Pinpoint the cell where the given text exists, returning its (X, Y) midpoint coordinate. 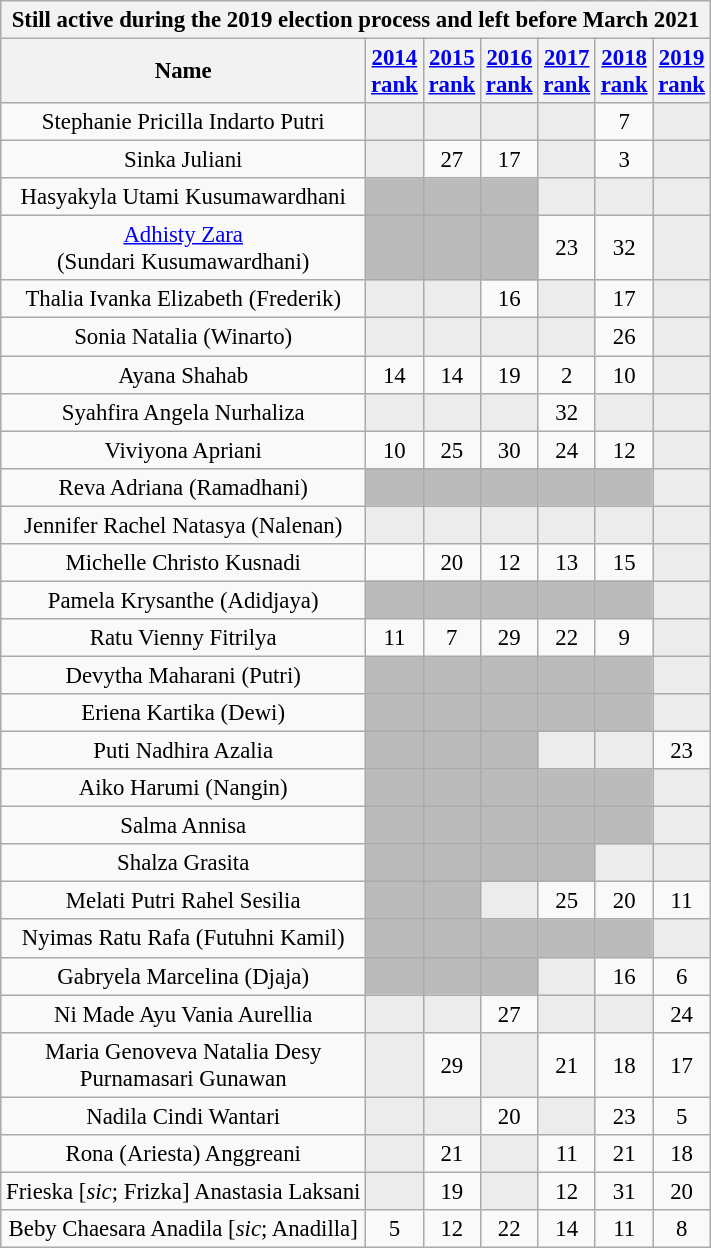
Ratu Vienny Fitrilya (184, 638)
9 (624, 638)
Ni Made Ayu Vania Aurellia (184, 1014)
Michelle Christo Kusnadi (184, 563)
3 (624, 160)
Gabryela Marcelina (Djaja) (184, 976)
13 (566, 563)
2 (566, 375)
2017rank (566, 72)
Reva Adriana (Ramadhani) (184, 487)
2019rank (682, 72)
Melati Putri Rahel Sesilia (184, 901)
Still active during the 2019 election process and left before March 2021 (356, 20)
6 (682, 976)
Pamela Krysanthe (Adidjaya) (184, 600)
Aiko Harumi (Nangin) (184, 788)
Puti Nadhira Azalia (184, 751)
Thalia Ivanka Elizabeth (Frederik) (184, 299)
Eriena Kartika (Dewi) (184, 713)
Shalza Grasita (184, 863)
Maria Genoveva Natalia DesyPurnamasari Gunawan (184, 1064)
Devytha Maharani (Putri) (184, 675)
Syahfira Angela Nurhaliza (184, 412)
2016rank (510, 72)
2015rank (452, 72)
Beby Chaesara Anadila [sic; Anadilla] (184, 1229)
2018rank (624, 72)
15 (624, 563)
Sinka Juliani (184, 160)
2014rank (394, 72)
Adhisty Zara(Sundari Kusumawardhani) (184, 248)
Ayana Shahab (184, 375)
Hasyakyla Utami Kusumawardhani (184, 197)
31 (624, 1191)
30 (510, 450)
26 (624, 337)
Viviyona Apriani (184, 450)
Sonia Natalia (Winarto) (184, 337)
Rona (Ariesta) Anggreani (184, 1154)
Frieska [sic; Frizka] Anastasia Laksani (184, 1191)
8 (682, 1229)
Nyimas Ratu Rafa (Futuhni Kamil) (184, 939)
Name (184, 72)
Stephanie Pricilla Indarto Putri (184, 122)
Salma Annisa (184, 826)
Jennifer Rachel Natasya (Nalenan) (184, 525)
Nadila Cindi Wantari (184, 1116)
